Detect which cell encompasses the target text, then output its [x, y] center coordinate. 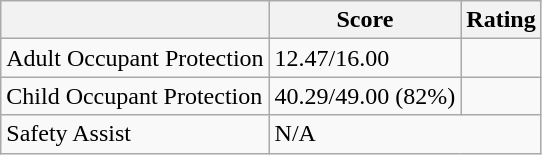
N/A [405, 134]
Rating [501, 20]
Safety Assist [135, 134]
40.29/49.00 (82%) [365, 96]
Score [365, 20]
12.47/16.00 [365, 58]
Adult Occupant Protection [135, 58]
Child Occupant Protection [135, 96]
